Provide the [x, y] coordinate of the cell's center where the given text is located.  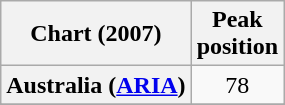
Australia (ARIA) [96, 85]
Chart (2007) [96, 34]
Peakposition [237, 34]
78 [237, 85]
